Search for the cell housing the specified text and yield its (X, Y) center coordinate. 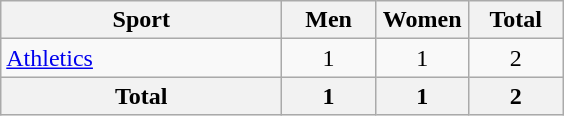
Athletics (142, 58)
Sport (142, 20)
Women (422, 20)
Men (329, 20)
